Identify which cell holds the provided text, then report its (x, y) central coordinate. 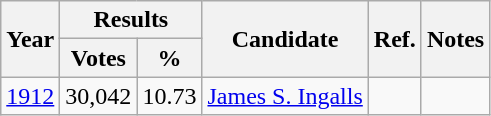
Candidate (285, 39)
1912 (30, 96)
10.73 (170, 96)
Year (30, 39)
% (170, 58)
James S. Ingalls (285, 96)
Ref. (394, 39)
30,042 (98, 96)
Votes (98, 58)
Notes (455, 39)
Results (131, 20)
